Return the (X, Y) coordinate for the center point of the cell that contains the specified text.  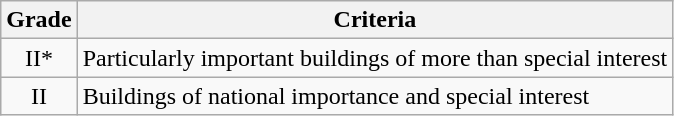
Grade (39, 20)
Particularly important buildings of more than special interest (375, 58)
Criteria (375, 20)
Buildings of national importance and special interest (375, 96)
II* (39, 58)
II (39, 96)
